Provide the (x, y) coordinate of the cell's center where the given text is located.  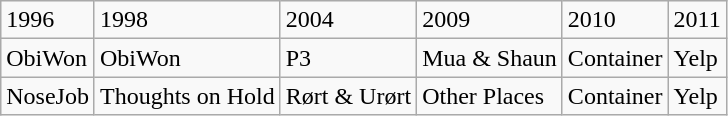
2004 (348, 20)
1996 (48, 20)
2011 (697, 20)
1998 (187, 20)
Thoughts on Hold (187, 96)
Other Places (490, 96)
NoseJob (48, 96)
Mua & Shaun (490, 58)
2009 (490, 20)
Rørt & Urørt (348, 96)
2010 (615, 20)
P3 (348, 58)
